Provide the (X, Y) coordinate of the cell's center where the given text is located.  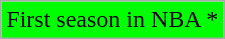
First season in NBA * (112, 20)
